Detect which cell encompasses the target text, then output its [x, y] center coordinate. 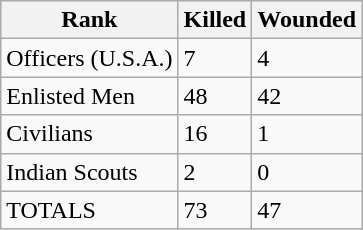
7 [215, 58]
Officers (U.S.A.) [90, 58]
42 [307, 96]
Enlisted Men [90, 96]
Rank [90, 20]
0 [307, 172]
Killed [215, 20]
1 [307, 134]
4 [307, 58]
Civilians [90, 134]
Indian Scouts [90, 172]
TOTALS [90, 210]
73 [215, 210]
Wounded [307, 20]
2 [215, 172]
16 [215, 134]
48 [215, 96]
47 [307, 210]
